Pinpoint the cell where the given text exists, returning its (x, y) midpoint coordinate. 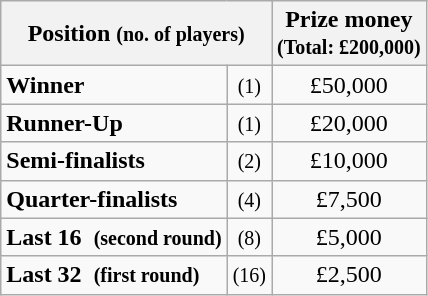
(2) (249, 161)
(16) (249, 275)
£20,000 (350, 123)
Position (no. of players) (136, 34)
Last 32 (first round) (114, 275)
Winner (114, 85)
Quarter-finalists (114, 199)
Semi-finalists (114, 161)
(8) (249, 237)
Last 16 (second round) (114, 237)
Runner-Up (114, 123)
(4) (249, 199)
£2,500 (350, 275)
Prize money(Total: £200,000) (350, 34)
£10,000 (350, 161)
£7,500 (350, 199)
£5,000 (350, 237)
£50,000 (350, 85)
